From the cell containing the given text, extract its center point as [x, y] coordinate. 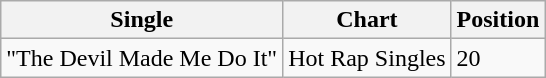
Chart [367, 20]
"The Devil Made Me Do It" [142, 58]
Hot Rap Singles [367, 58]
20 [498, 58]
Single [142, 20]
Position [498, 20]
